Detect which cell encompasses the target text, then output its [x, y] center coordinate. 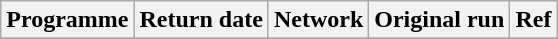
Network [318, 20]
Original run [440, 20]
Return date [201, 20]
Ref [534, 20]
Programme [68, 20]
